Locate the cell with the specified text and output its (X, Y) center coordinate. 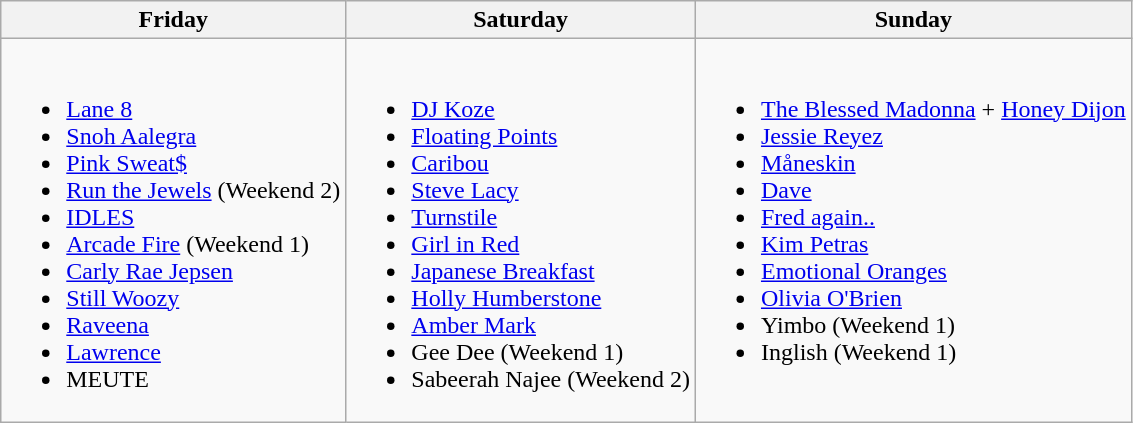
DJ KozeFloating PointsCaribouSteve LacyTurnstileGirl in RedJapanese BreakfastHolly HumberstoneAmber MarkGee Dee (Weekend 1)Sabeerah Najee (Weekend 2) (521, 230)
Saturday (521, 20)
The Blessed Madonna + Honey DijonJessie ReyezMåneskinDaveFred again..Kim PetrasEmotional OrangesOlivia O'BrienYimbo (Weekend 1)Inglish (Weekend 1) (913, 230)
Lane 8Snoh AalegraPink Sweat$Run the Jewels (Weekend 2)IDLESArcade Fire (Weekend 1)Carly Rae JepsenStill WoozyRaveenaLawrenceMEUTE (174, 230)
Sunday (913, 20)
Friday (174, 20)
